Determine the (X, Y) coordinate at the center of the cell enclosing the given text.  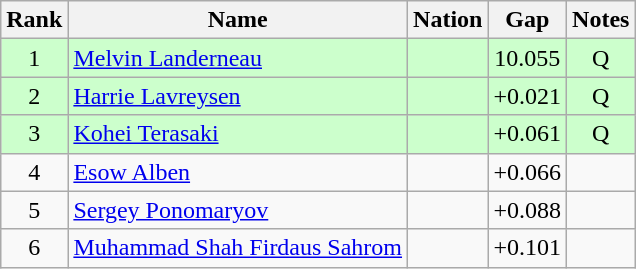
+0.066 (528, 172)
+0.061 (528, 134)
Muhammad Shah Firdaus Sahrom (238, 248)
3 (34, 134)
Nation (448, 20)
Harrie Lavreysen (238, 96)
Esow Alben (238, 172)
Name (238, 20)
Melvin Landerneau (238, 58)
5 (34, 210)
2 (34, 96)
Sergey Ponomaryov (238, 210)
+0.088 (528, 210)
+0.021 (528, 96)
Notes (601, 20)
Gap (528, 20)
Rank (34, 20)
4 (34, 172)
+0.101 (528, 248)
10.055 (528, 58)
6 (34, 248)
1 (34, 58)
Kohei Terasaki (238, 134)
